Search for the cell housing the specified text and yield its (x, y) center coordinate. 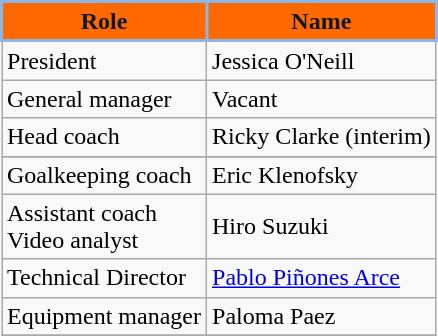
Name (322, 22)
Eric Klenofsky (322, 175)
Goalkeeping coach (104, 175)
Hiro Suzuki (322, 226)
Jessica O'Neill (322, 60)
Role (104, 22)
Pablo Piñones Arce (322, 278)
Technical Director (104, 278)
Ricky Clarke (interim) (322, 137)
Paloma Paez (322, 316)
President (104, 60)
Equipment manager (104, 316)
General manager (104, 99)
Vacant (322, 99)
Assistant coachVideo analyst (104, 226)
Head coach (104, 137)
